Output the (X, Y) coordinate of the center of the cell containing the given text.  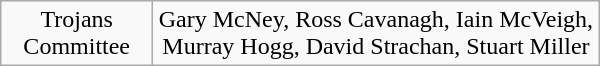
Trojans Committee (77, 34)
Gary McNey, Ross Cavanagh, Iain McVeigh, Murray Hogg, David Strachan, Stuart Miller (376, 34)
